For the text-containing cell, return its midpoint in [x, y] coordinate format. 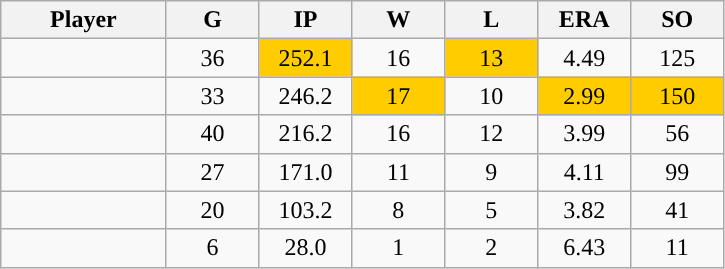
6.43 [584, 248]
6 [212, 248]
9 [492, 172]
252.1 [306, 58]
27 [212, 172]
99 [678, 172]
12 [492, 134]
13 [492, 58]
G [212, 20]
33 [212, 96]
4.49 [584, 58]
10 [492, 96]
3.99 [584, 134]
20 [212, 210]
150 [678, 96]
41 [678, 210]
5 [492, 210]
L [492, 20]
36 [212, 58]
3.82 [584, 210]
40 [212, 134]
56 [678, 134]
SO [678, 20]
2.99 [584, 96]
4.11 [584, 172]
216.2 [306, 134]
ERA [584, 20]
103.2 [306, 210]
W [398, 20]
Player [84, 20]
125 [678, 58]
IP [306, 20]
246.2 [306, 96]
171.0 [306, 172]
2 [492, 248]
8 [398, 210]
1 [398, 248]
17 [398, 96]
28.0 [306, 248]
